Locate the cell with the specified text and output its (x, y) center coordinate. 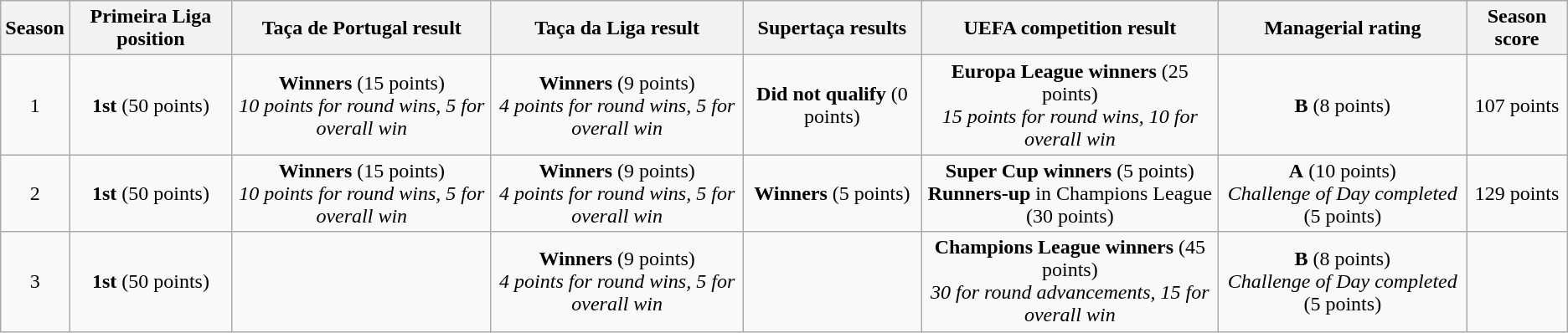
Did not qualify (0 points) (833, 105)
B (8 points)Challenge of Day completed (5 points) (1343, 281)
129 points (1517, 193)
Super Cup winners (5 points)Runners-up in Champions League (30 points) (1070, 193)
107 points (1517, 105)
Winners (5 points) (833, 193)
B (8 points) (1343, 105)
UEFA competition result (1070, 28)
Managerial rating (1343, 28)
A (10 points)Challenge of Day completed (5 points) (1343, 193)
2 (35, 193)
Champions League winners (45 points)30 for round advancements, 15 for overall win (1070, 281)
Season score (1517, 28)
Europa League winners (25 points)15 points for round wins, 10 for overall win (1070, 105)
1 (35, 105)
Taça da Liga result (616, 28)
3 (35, 281)
Season (35, 28)
Supertaça results (833, 28)
Primeira Liga position (151, 28)
Taça de Portugal result (362, 28)
